Search for the cell housing the specified text and yield its [x, y] center coordinate. 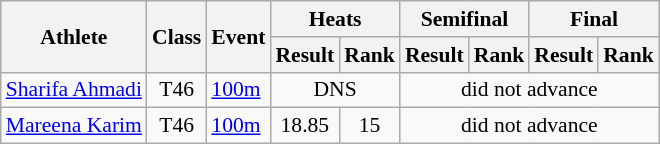
Semifinal [464, 19]
Athlete [74, 36]
Final [594, 19]
Mareena Karim [74, 126]
Event [238, 36]
Heats [334, 19]
18.85 [304, 126]
DNS [334, 90]
Class [176, 36]
Sharifa Ahmadi [74, 90]
15 [370, 126]
